Extract the [X, Y] coordinate from the center of the cell holding the provided text.  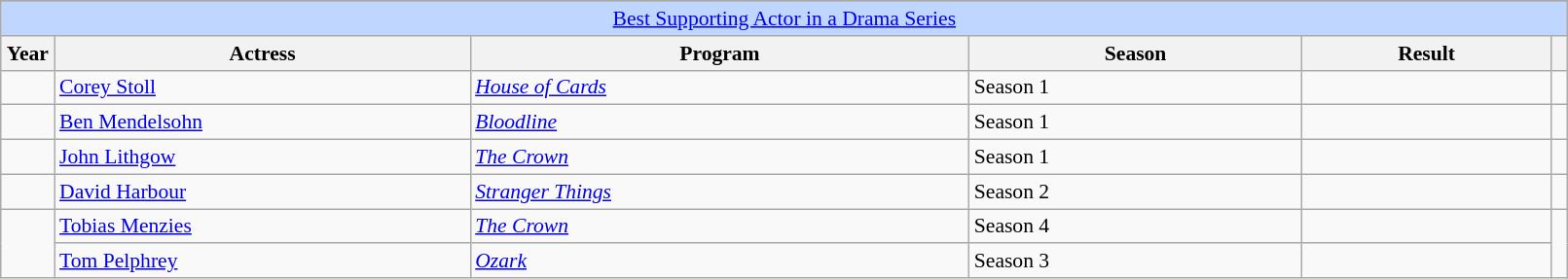
Season 4 [1136, 227]
Best Supporting Actor in a Drama Series [784, 18]
Stranger Things [720, 192]
Bloodline [720, 122]
Corey Stoll [263, 87]
Result [1426, 53]
Actress [263, 53]
Tobias Menzies [263, 227]
John Lithgow [263, 157]
Ozark [720, 262]
David Harbour [263, 192]
House of Cards [720, 87]
Program [720, 53]
Season [1136, 53]
Season 3 [1136, 262]
Year [27, 53]
Ben Mendelsohn [263, 122]
Season 2 [1136, 192]
Tom Pelphrey [263, 262]
